Find where the given text appears and provide that cell's center as [x, y] coordinate. 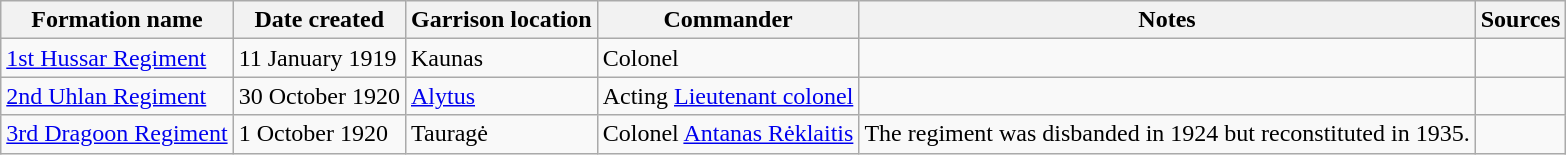
Garrison location [501, 20]
2nd Uhlan Regiment [117, 96]
1 October 1920 [319, 134]
Sources [1520, 20]
3rd Dragoon Regiment [117, 134]
Colonel [728, 58]
Alytus [501, 96]
Formation name [117, 20]
Acting Lieutenant colonel [728, 96]
Colonel Antanas Rėklaitis [728, 134]
Date created [319, 20]
Commander [728, 20]
30 October 1920 [319, 96]
Tauragė [501, 134]
11 January 1919 [319, 58]
Kaunas [501, 58]
The regiment was disbanded in 1924 but reconstituted in 1935. [1167, 134]
Notes [1167, 20]
1st Hussar Regiment [117, 58]
